Output the (X, Y) coordinate of the center of the cell containing the given text.  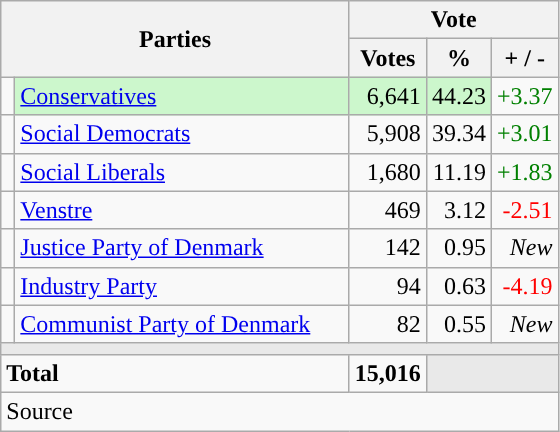
Total (176, 373)
82 (388, 324)
Communist Party of Denmark (182, 324)
Social Liberals (182, 172)
Votes (388, 58)
1,680 (388, 172)
-2.51 (524, 210)
-4.19 (524, 286)
3.12 (458, 210)
5,908 (388, 134)
39.34 (458, 134)
Parties (176, 39)
94 (388, 286)
Social Democrats (182, 134)
0.63 (458, 286)
142 (388, 248)
44.23 (458, 96)
+ / - (524, 58)
6,641 (388, 96)
Conservatives (182, 96)
+1.83 (524, 172)
469 (388, 210)
0.95 (458, 248)
+3.01 (524, 134)
0.55 (458, 324)
Industry Party (182, 286)
11.19 (458, 172)
Venstre (182, 210)
Vote (454, 20)
% (458, 58)
+3.37 (524, 96)
Justice Party of Denmark (182, 248)
15,016 (388, 373)
Source (280, 411)
